Pinpoint the cell where the given text exists, returning its [X, Y] midpoint coordinate. 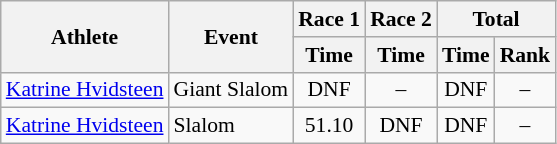
Race 2 [401, 19]
Slalom [232, 126]
Total [496, 19]
Athlete [85, 36]
Race 1 [329, 19]
Rank [526, 55]
Giant Slalom [232, 90]
Event [232, 36]
51.10 [329, 126]
